Find where the given text appears and provide that cell's center as [X, Y] coordinate. 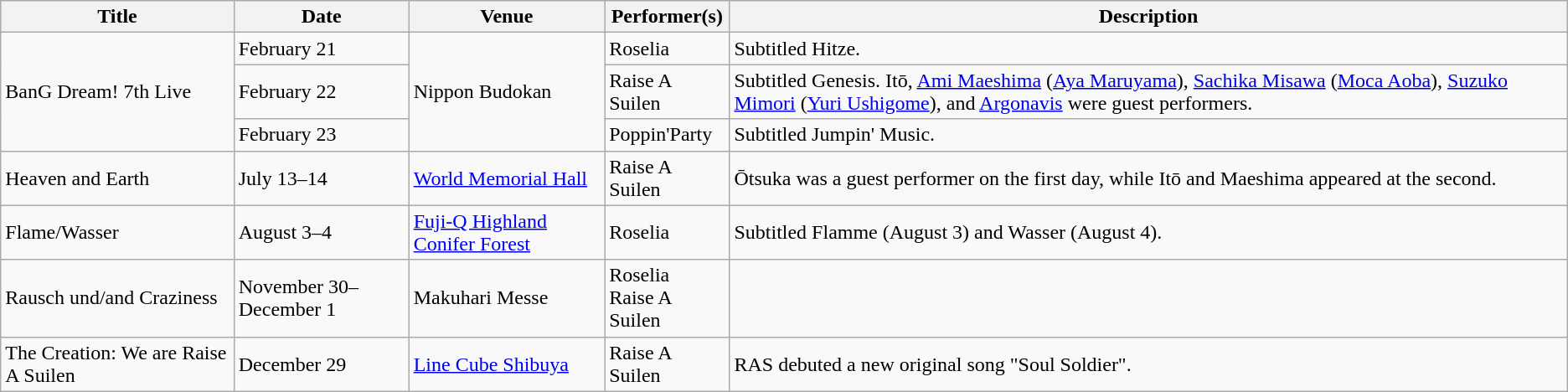
July 13–14 [322, 178]
The Creation: We are Raise A Suilen [117, 364]
Flame/Wasser [117, 233]
November 30–December 1 [322, 298]
December 29 [322, 364]
Poppin'Party [667, 135]
Performer(s) [667, 17]
Subtitled Hitze. [1148, 49]
BanG Dream! 7th Live [117, 92]
Rausch und/and Craziness [117, 298]
February 21 [322, 49]
February 23 [322, 135]
World Memorial Hall [507, 178]
August 3–4 [322, 233]
RAS debuted a new original song "Soul Soldier". [1148, 364]
RoseliaRaise A Suilen [667, 298]
Subtitled Genesis. Itō, Ami Maeshima (Aya Maruyama), Sachika Misawa (Moca Aoba), Suzuko Mimori (Yuri Ushigome), and Argonavis were guest performers. [1148, 92]
Nippon Budokan [507, 92]
Line Cube Shibuya [507, 364]
Venue [507, 17]
Makuhari Messe [507, 298]
Date [322, 17]
Title [117, 17]
Description [1148, 17]
Subtitled Jumpin' Music. [1148, 135]
February 22 [322, 92]
Fuji-Q Highland Conifer Forest [507, 233]
Heaven and Earth [117, 178]
Subtitled Flamme (August 3) and Wasser (August 4). [1148, 233]
Ōtsuka was a guest performer on the first day, while Itō and Maeshima appeared at the second. [1148, 178]
